Return the (x, y) coordinate for the center point of the cell that contains the specified text.  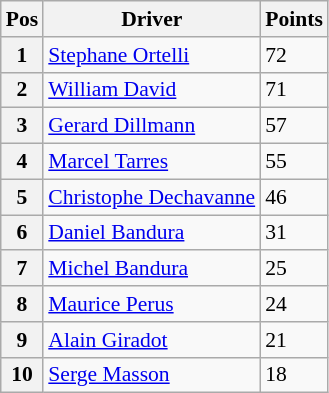
2 (22, 90)
Daniel Bandura (152, 233)
Driver (152, 19)
7 (22, 269)
William David (152, 90)
Pos (22, 19)
Stephane Ortelli (152, 55)
Alain Giradot (152, 340)
72 (294, 55)
3 (22, 126)
1 (22, 55)
5 (22, 197)
21 (294, 340)
6 (22, 233)
71 (294, 90)
Christophe Dechavanne (152, 197)
4 (22, 162)
24 (294, 304)
9 (22, 340)
55 (294, 162)
31 (294, 233)
Michel Bandura (152, 269)
Points (294, 19)
57 (294, 126)
Marcel Tarres (152, 162)
Serge Masson (152, 375)
25 (294, 269)
18 (294, 375)
Maurice Perus (152, 304)
46 (294, 197)
8 (22, 304)
Gerard Dillmann (152, 126)
10 (22, 375)
